Detect which cell encompasses the target text, then output its (X, Y) center coordinate. 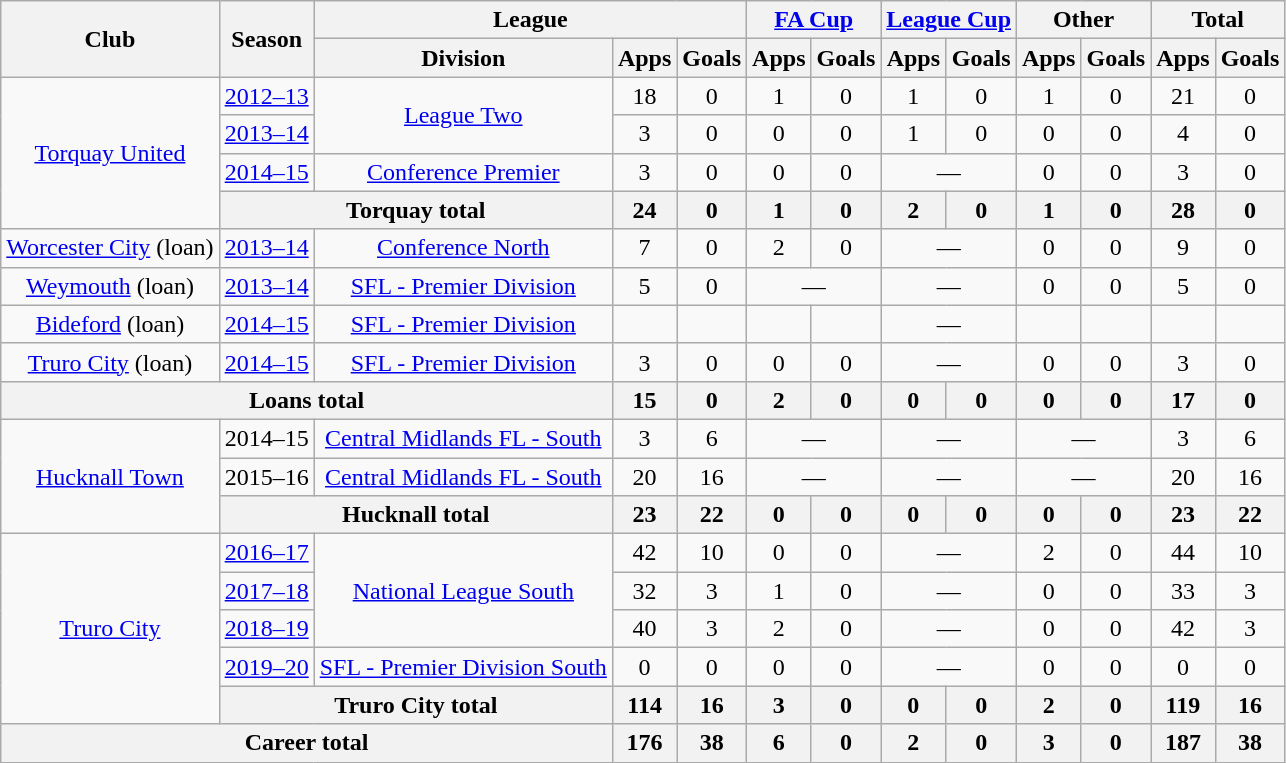
League (530, 20)
Hucknall Town (110, 476)
Conference Premier (463, 172)
119 (1183, 705)
7 (644, 248)
18 (644, 96)
114 (644, 705)
Hucknall total (416, 515)
FA Cup (814, 20)
Truro City (loan) (110, 362)
Worcester City (loan) (110, 248)
9 (1183, 248)
Truro City total (416, 705)
Loans total (307, 400)
Conference North (463, 248)
176 (644, 743)
National League South (463, 591)
Season (266, 39)
15 (644, 400)
Torquay total (416, 210)
Career total (307, 743)
28 (1183, 210)
2019–20 (266, 667)
SFL - Premier Division South (463, 667)
17 (1183, 400)
Club (110, 39)
Bideford (loan) (110, 324)
League Cup (949, 20)
33 (1183, 591)
Truro City (110, 629)
Weymouth (loan) (110, 286)
League Two (463, 115)
Division (463, 58)
2018–19 (266, 629)
2012–13 (266, 96)
187 (1183, 743)
2016–17 (266, 553)
21 (1183, 96)
24 (644, 210)
2015–16 (266, 477)
2017–18 (266, 591)
Torquay United (110, 153)
32 (644, 591)
44 (1183, 553)
4 (1183, 134)
40 (644, 629)
Total (1218, 20)
Other (1084, 20)
